Detect which cell encompasses the target text, then output its [X, Y] center coordinate. 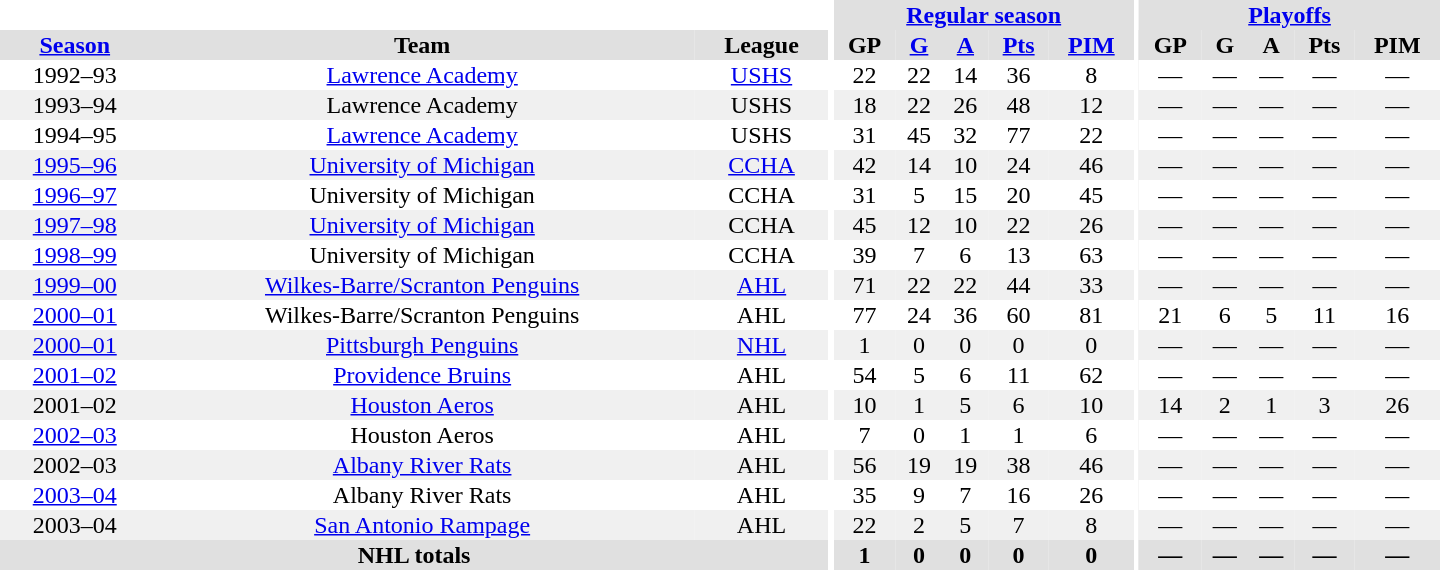
1998–99 [75, 255]
Pittsburgh Penguins [422, 345]
Season [75, 45]
54 [864, 375]
Regular season [984, 15]
13 [1019, 255]
48 [1019, 105]
San Antonio Rampage [422, 525]
1997–98 [75, 225]
71 [864, 285]
44 [1019, 285]
56 [864, 465]
1996–97 [75, 195]
35 [864, 495]
33 [1092, 285]
39 [864, 255]
1995–96 [75, 165]
1992–93 [75, 75]
15 [965, 195]
63 [1092, 255]
42 [864, 165]
1993–94 [75, 105]
Providence Bruins [422, 375]
League [762, 45]
32 [965, 135]
60 [1019, 315]
9 [919, 495]
1994–95 [75, 135]
21 [1170, 315]
Playoffs [1290, 15]
Team [422, 45]
NHL [762, 345]
1999–00 [75, 285]
3 [1324, 405]
38 [1019, 465]
81 [1092, 315]
20 [1019, 195]
NHL totals [414, 555]
18 [864, 105]
62 [1092, 375]
